From the cell containing the given text, extract its center point as [X, Y] coordinate. 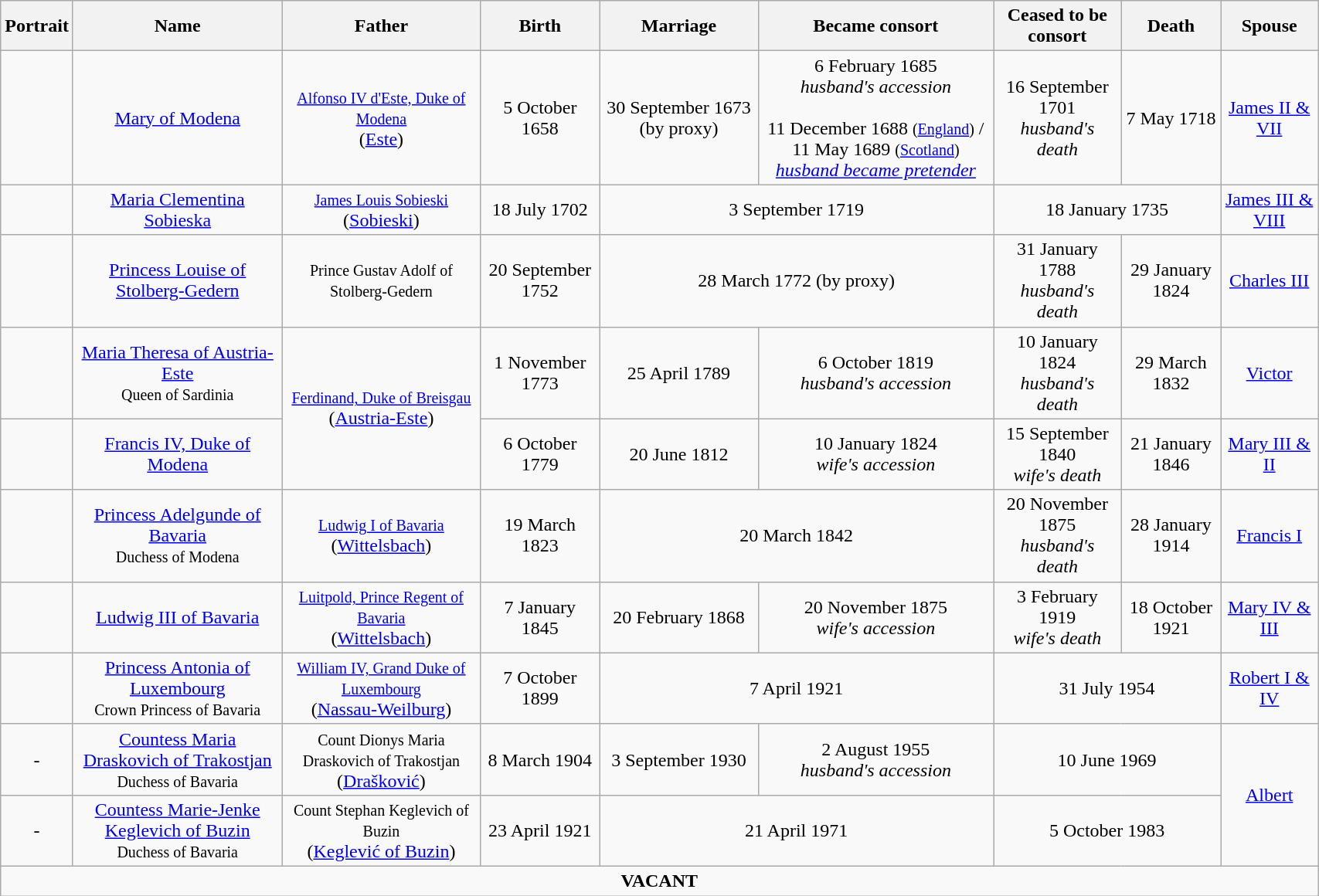
Death [1171, 26]
Albert [1270, 795]
30 September 1673 (by proxy) [678, 117]
7 October 1899 [540, 688]
Princess Adelgunde of BavariaDuchess of Modena [178, 536]
Birth [540, 26]
3 February 1919wife's death [1058, 617]
Mary IV & III [1270, 617]
2 August 1955husband's accession [875, 759]
20 March 1842 [797, 536]
6 October 1779 [540, 454]
18 October 1921 [1171, 617]
Countess Marie-Jenke Keglevich of BuzinDuchess of Bavaria [178, 830]
Father [382, 26]
Princess Antonia of LuxembourgCrown Princess of Bavaria [178, 688]
20 February 1868 [678, 617]
31 January 1788husband's death [1058, 281]
Prince Gustav Adolf of Stolberg-Gedern [382, 281]
7 January 1845 [540, 617]
15 September 1840wife's death [1058, 454]
18 July 1702 [540, 210]
Ceased to be consort [1058, 26]
31 July 1954 [1107, 688]
James III & VIII [1270, 210]
Spouse [1270, 26]
Ludwig I of Bavaria(Wittelsbach) [382, 536]
21 January 1846 [1171, 454]
21 April 1971 [797, 830]
Charles III [1270, 281]
Mary III & II [1270, 454]
Francis I [1270, 536]
Alfonso IV d'Este, Duke of Modena(Este) [382, 117]
6 February 1685husband's accession11 December 1688 (England) / 11 May 1689 (Scotland)husband became pretender [875, 117]
Francis IV, Duke of Modena [178, 454]
Victor [1270, 372]
VACANT [660, 881]
Marriage [678, 26]
James Louis Sobieski(Sobieski) [382, 210]
16 September 1701husband's death [1058, 117]
7 April 1921 [797, 688]
29 March 1832 [1171, 372]
Ludwig III of Bavaria [178, 617]
Count Dionys Maria Draskovich of Trakostjan(Drašković) [382, 759]
28 January 1914 [1171, 536]
Countess Maria Draskovich of TrakostjanDuchess of Bavaria [178, 759]
Portrait [37, 26]
William IV, Grand Duke of Luxembourg(Nassau-Weilburg) [382, 688]
10 January 1824husband's death [1058, 372]
20 September 1752 [540, 281]
Became consort [875, 26]
10 January 1824wife's accession [875, 454]
6 October 1819husband's accession [875, 372]
20 June 1812 [678, 454]
Robert I & IV [1270, 688]
3 September 1930 [678, 759]
25 April 1789 [678, 372]
10 June 1969 [1107, 759]
8 March 1904 [540, 759]
Ferdinand, Duke of Breisgau(Austria-Este) [382, 408]
29 January 1824 [1171, 281]
5 October 1983 [1107, 830]
28 March 1772 (by proxy) [797, 281]
23 April 1921 [540, 830]
20 November 1875wife's accession [875, 617]
Name [178, 26]
James II & VII [1270, 117]
20 November 1875husband's death [1058, 536]
Maria Clementina Sobieska [178, 210]
Count Stephan Keglevich of Buzin(Keglević of Buzin) [382, 830]
Maria Theresa of Austria-EsteQueen of Sardinia [178, 372]
Luitpold, Prince Regent of Bavaria(Wittelsbach) [382, 617]
5 October 1658 [540, 117]
3 September 1719 [797, 210]
7 May 1718 [1171, 117]
Mary of Modena [178, 117]
18 January 1735 [1107, 210]
19 March 1823 [540, 536]
Princess Louise of Stolberg-Gedern [178, 281]
1 November 1773 [540, 372]
